Return [X, Y] of the center of cell containing provided text 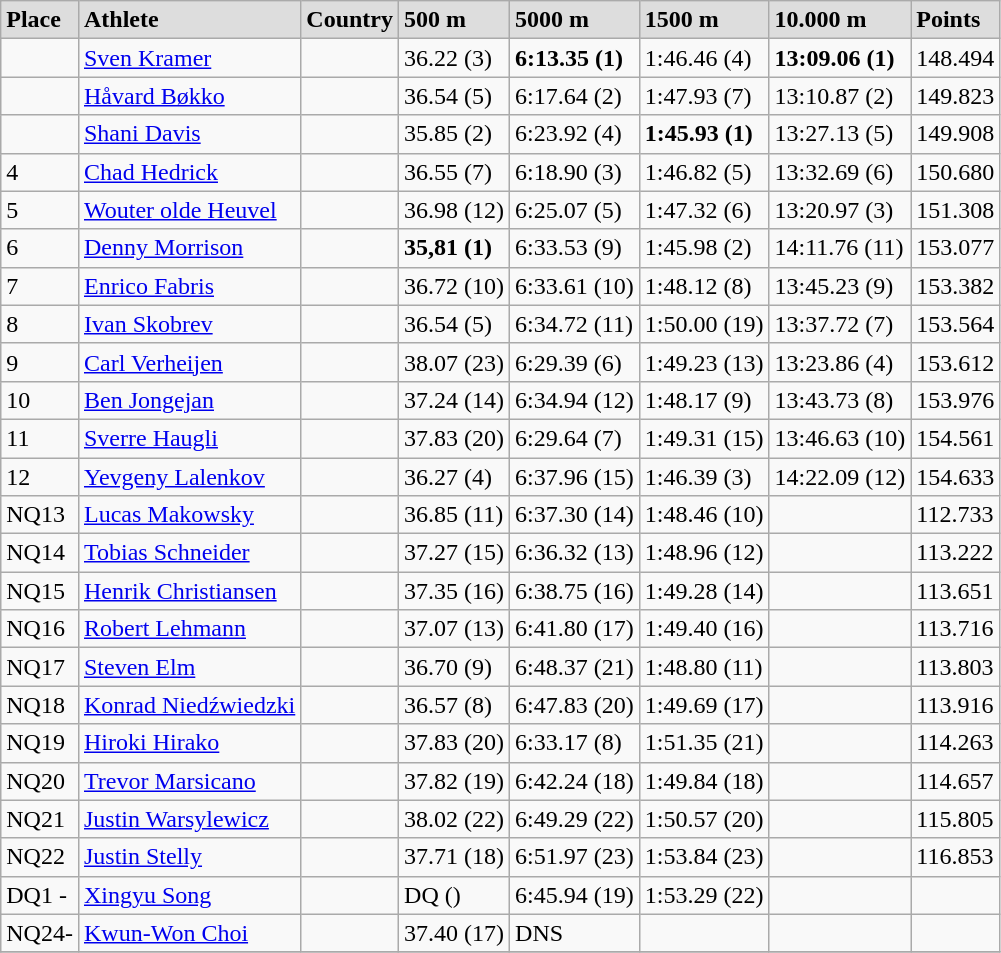
36.22 (3) [454, 58]
151.308 [956, 210]
1:46.46 (4) [704, 58]
500 m [454, 20]
6:47.83 (20) [575, 705]
NQ20 [40, 781]
14:22.09 (12) [840, 477]
13:43.73 (8) [840, 400]
5000 m [575, 20]
6:34.94 (12) [575, 400]
13:37.72 (7) [840, 324]
113.916 [956, 705]
1:46.39 (3) [704, 477]
Chad Hedrick [189, 172]
6:23.92 (4) [575, 134]
9 [40, 362]
Ben Jongejan [189, 400]
36.27 (4) [454, 477]
13:23.86 (4) [840, 362]
113.803 [956, 667]
37.24 (14) [454, 400]
1:48.80 (11) [704, 667]
1:49.69 (17) [704, 705]
Trevor Marsicano [189, 781]
NQ14 [40, 553]
1:48.46 (10) [704, 515]
1:49.40 (16) [704, 629]
NQ19 [40, 743]
150.680 [956, 172]
115.805 [956, 819]
10.000 m [840, 20]
4 [40, 172]
37.71 (18) [454, 857]
Robert Lehmann [189, 629]
Hiroki Hirako [189, 743]
Enrico Fabris [189, 286]
6:36.32 (13) [575, 553]
1:50.00 (19) [704, 324]
11 [40, 438]
13:20.97 (3) [840, 210]
6:37.96 (15) [575, 477]
36.70 (9) [454, 667]
Ivan Skobrev [189, 324]
Kwun-Won Choi [189, 933]
13:10.87 (2) [840, 96]
Sven Kramer [189, 58]
1:51.35 (21) [704, 743]
6:49.29 (22) [575, 819]
Place [40, 20]
7 [40, 286]
6:33.53 (9) [575, 248]
13:09.06 (1) [840, 58]
1:49.31 (15) [704, 438]
NQ17 [40, 667]
6:41.80 (17) [575, 629]
13:32.69 (6) [840, 172]
NQ13 [40, 515]
Henrik Christiansen [189, 591]
36.57 (8) [454, 705]
1:45.93 (1) [704, 134]
6:25.07 (5) [575, 210]
35,81 (1) [454, 248]
36.55 (7) [454, 172]
35.85 (2) [454, 134]
13:46.63 (10) [840, 438]
Carl Verheijen [189, 362]
153.976 [956, 400]
37.27 (15) [454, 553]
Tobias Schneider [189, 553]
1:53.84 (23) [704, 857]
Xingyu Song [189, 895]
36.98 (12) [454, 210]
6:17.64 (2) [575, 96]
114.263 [956, 743]
154.561 [956, 438]
Yevgeny Lalenkov [189, 477]
1:49.84 (18) [704, 781]
5 [40, 210]
6 [40, 248]
Justin Stelly [189, 857]
148.494 [956, 58]
Wouter olde Heuvel [189, 210]
13:45.23 (9) [840, 286]
14:11.76 (11) [840, 248]
Shani Davis [189, 134]
37.40 (17) [454, 933]
113.651 [956, 591]
NQ16 [40, 629]
Lucas Makowsky [189, 515]
1:47.32 (6) [704, 210]
37.07 (13) [454, 629]
6:38.75 (16) [575, 591]
NQ24- [40, 933]
1500 m [704, 20]
113.222 [956, 553]
NQ15 [40, 591]
6:48.37 (21) [575, 667]
Athlete [189, 20]
38.07 (23) [454, 362]
10 [40, 400]
36.85 (11) [454, 515]
1:48.96 (12) [704, 553]
1:46.82 (5) [704, 172]
6:45.94 (19) [575, 895]
37.35 (16) [454, 591]
Denny Morrison [189, 248]
Country [350, 20]
1:49.23 (13) [704, 362]
149.908 [956, 134]
6:29.64 (7) [575, 438]
36.72 (10) [454, 286]
114.657 [956, 781]
1:53.29 (22) [704, 895]
37.82 (19) [454, 781]
113.716 [956, 629]
DQ1 - [40, 895]
13:27.13 (5) [840, 134]
Konrad Niedźwiedzki [189, 705]
154.633 [956, 477]
153.612 [956, 362]
12 [40, 477]
6:51.97 (23) [575, 857]
6:34.72 (11) [575, 324]
6:42.24 (18) [575, 781]
DQ () [454, 895]
6:13.35 (1) [575, 58]
153.077 [956, 248]
Steven Elm [189, 667]
6:18.90 (3) [575, 172]
6:29.39 (6) [575, 362]
1:49.28 (14) [704, 591]
DNS [575, 933]
NQ21 [40, 819]
8 [40, 324]
Sverre Haugli [189, 438]
1:48.12 (8) [704, 286]
153.564 [956, 324]
NQ18 [40, 705]
Points [956, 20]
Håvard Bøkko [189, 96]
6:33.61 (10) [575, 286]
6:37.30 (14) [575, 515]
NQ22 [40, 857]
153.382 [956, 286]
1:48.17 (9) [704, 400]
38.02 (22) [454, 819]
1:50.57 (20) [704, 819]
1:45.98 (2) [704, 248]
116.853 [956, 857]
1:47.93 (7) [704, 96]
Justin Warsylewicz [189, 819]
6:33.17 (8) [575, 743]
112.733 [956, 515]
149.823 [956, 96]
